Locate the cell with the specified text and output its [x, y] center coordinate. 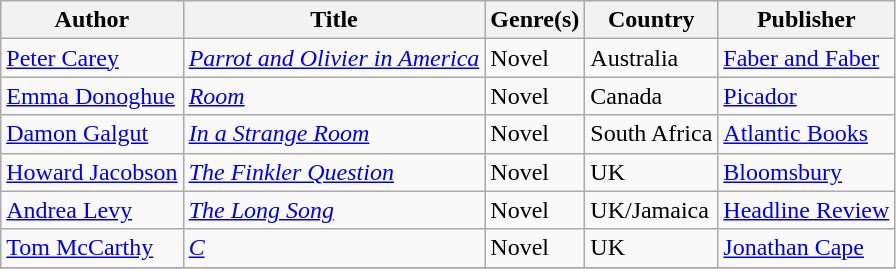
Andrea Levy [92, 210]
Tom McCarthy [92, 248]
Publisher [806, 20]
Country [652, 20]
Atlantic Books [806, 134]
C [334, 248]
The Finkler Question [334, 172]
Faber and Faber [806, 58]
Room [334, 96]
Australia [652, 58]
The Long Song [334, 210]
Parrot and Olivier in America [334, 58]
Author [92, 20]
Peter Carey [92, 58]
UK/Jamaica [652, 210]
Howard Jacobson [92, 172]
Jonathan Cape [806, 248]
Headline Review [806, 210]
In a Strange Room [334, 134]
Damon Galgut [92, 134]
South Africa [652, 134]
Title [334, 20]
Picador [806, 96]
Bloomsbury [806, 172]
Emma Donoghue [92, 96]
Canada [652, 96]
Genre(s) [535, 20]
